From the cell containing the given text, extract its center point as [x, y] coordinate. 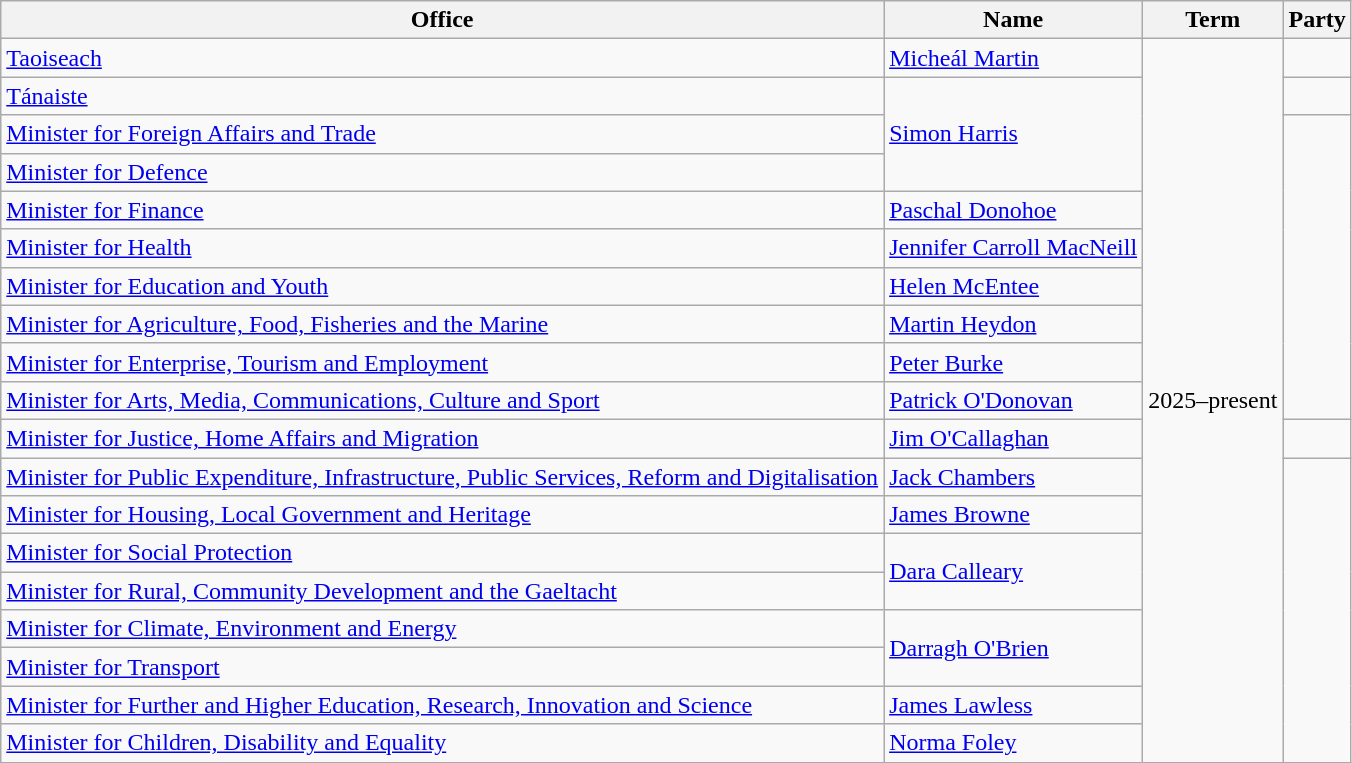
Office [442, 20]
Darragh O'Brien [1014, 648]
Helen McEntee [1014, 286]
Minister for Rural, Community Development and the Gaeltacht [442, 591]
Minister for Defence [442, 172]
Peter Burke [1014, 362]
Minister for Justice, Home Affairs and Migration [442, 438]
Minister for Arts, Media, Communications, Culture and Sport [442, 400]
Norma Foley [1014, 743]
Name [1014, 20]
Micheál Martin [1014, 58]
Jack Chambers [1014, 477]
Tánaiste [442, 96]
Term [1213, 20]
Minister for Enterprise, Tourism and Employment [442, 362]
Minister for Finance [442, 210]
James Lawless [1014, 705]
Minister for Education and Youth [442, 286]
Taoiseach [442, 58]
Patrick O'Donovan [1014, 400]
Minister for Further and Higher Education, Research, Innovation and Science [442, 705]
Minister for Climate, Environment and Energy [442, 629]
Party [1317, 20]
Minister for Housing, Local Government and Heritage [442, 515]
Minister for Agriculture, Food, Fisheries and the Marine [442, 324]
Minister for Public Expenditure, Infrastructure, Public Services, Reform and Digitalisation [442, 477]
Minister for Children, Disability and Equality [442, 743]
Jim O'Callaghan [1014, 438]
Simon Harris [1014, 134]
Martin Heydon [1014, 324]
Dara Calleary [1014, 572]
2025–present [1213, 400]
Minister for Health [442, 248]
Jennifer Carroll MacNeill [1014, 248]
Paschal Donohoe [1014, 210]
James Browne [1014, 515]
Minister for Transport [442, 667]
Minister for Social Protection [442, 553]
Minister for Foreign Affairs and Trade [442, 134]
